Return the (X, Y) coordinate for the center point of the cell that contains the specified text.  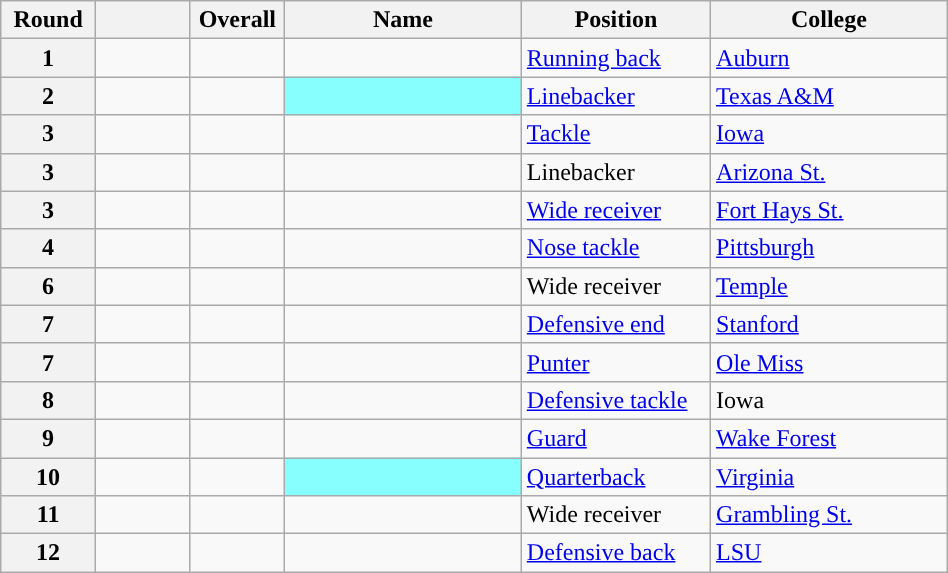
Wake Forest (830, 438)
Pittsburgh (830, 248)
Tackle (616, 134)
Punter (616, 362)
Stanford (830, 324)
6 (48, 286)
4 (48, 248)
Virginia (830, 477)
12 (48, 553)
8 (48, 400)
Fort Hays St. (830, 210)
Name (404, 20)
LSU (830, 553)
Nose tackle (616, 248)
Position (616, 20)
Defensive back (616, 553)
Auburn (830, 58)
1 (48, 58)
Arizona St. (830, 172)
Grambling St. (830, 515)
11 (48, 515)
Quarterback (616, 477)
Ole Miss (830, 362)
College (830, 20)
10 (48, 477)
Defensive end (616, 324)
Overall (238, 20)
9 (48, 438)
Defensive tackle (616, 400)
Round (48, 20)
2 (48, 96)
Temple (830, 286)
Running back (616, 58)
Guard (616, 438)
Texas A&M (830, 96)
